Detect which cell encompasses the target text, then output its [x, y] center coordinate. 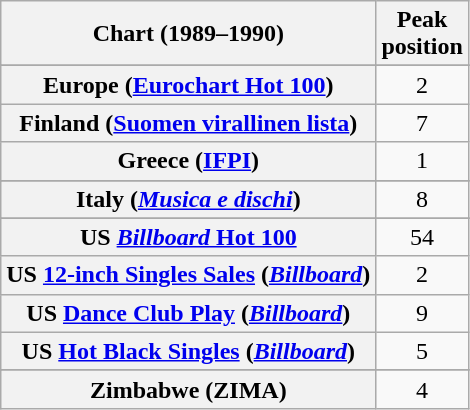
54 [422, 237]
Europe (Eurochart Hot 100) [188, 85]
4 [422, 389]
7 [422, 123]
US Billboard Hot 100 [188, 237]
US Dance Club Play (Billboard) [188, 313]
1 [422, 161]
Greece (IFPI) [188, 161]
US Hot Black Singles (Billboard) [188, 351]
5 [422, 351]
Italy (Musica e dischi) [188, 199]
Peakposition [422, 34]
Zimbabwe (ZIMA) [188, 389]
9 [422, 313]
Finland (Suomen virallinen lista) [188, 123]
US 12-inch Singles Sales (Billboard) [188, 275]
Chart (1989–1990) [188, 34]
8 [422, 199]
